Capture the cell that displays the provided text and extract its [X, Y] central coordinate. 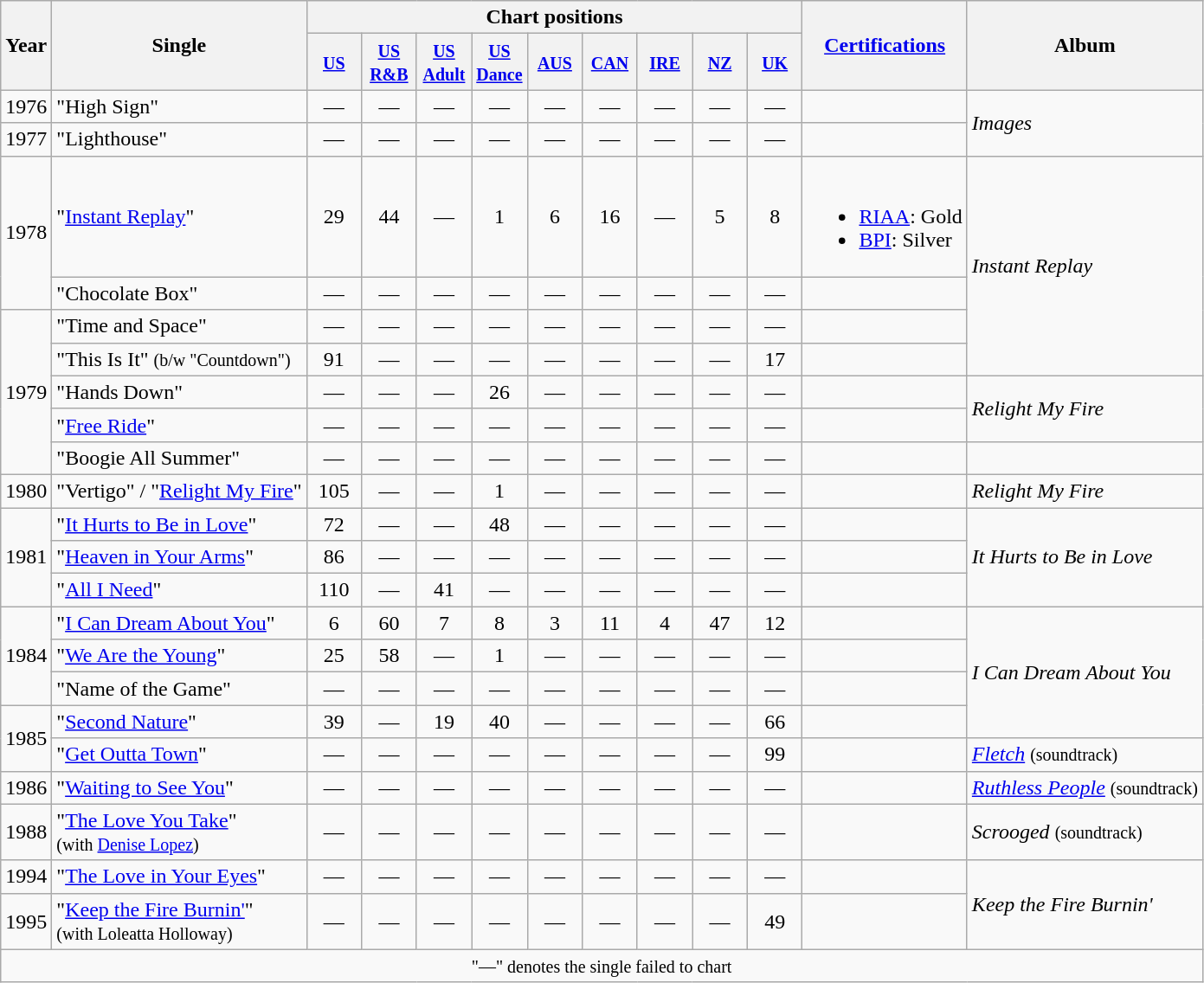
"This Is It" (b/w "Countdown") [179, 359]
72 [334, 524]
1994 [26, 877]
44 [390, 216]
41 [444, 590]
12 [775, 623]
"Free Ride" [179, 425]
"It Hurts to Be in Love" [179, 524]
"Boogie All Summer" [179, 458]
1986 [26, 787]
Images [1085, 123]
1979 [26, 392]
1976 [26, 106]
US Adult [444, 62]
1978 [26, 233]
1988 [26, 832]
25 [334, 656]
Keep the Fire Burnin' [1085, 905]
66 [775, 722]
"I Can Dream About You" [179, 623]
"Name of the Game" [179, 689]
1984 [26, 656]
Fletch (soundtrack) [1085, 755]
91 [334, 359]
"Waiting to See You" [179, 787]
49 [775, 921]
29 [334, 216]
"Vertigo" / "Relight My Fire" [179, 491]
Instant Replay [1085, 266]
39 [334, 722]
17 [775, 359]
"Time and Space" [179, 326]
105 [334, 491]
1995 [26, 921]
1985 [26, 738]
Ruthless People (soundtrack) [1085, 787]
"All I Need" [179, 590]
1977 [26, 139]
US Dance [499, 62]
Chart positions [554, 17]
Certifications [885, 45]
40 [499, 722]
"—" denotes the single failed to chart [602, 966]
RIAA: GoldBPI: Silver [885, 216]
Single [179, 45]
47 [720, 623]
86 [334, 557]
"Lighthouse" [179, 139]
US [334, 62]
58 [390, 656]
16 [610, 216]
11 [610, 623]
"Instant Replay" [179, 216]
NZ [720, 62]
1980 [26, 491]
UK [775, 62]
IRE [665, 62]
"Get Outta Town" [179, 755]
48 [499, 524]
7 [444, 623]
4 [665, 623]
"Keep the Fire Burnin'" (with Loleatta Holloway) [179, 921]
"Second Nature" [179, 722]
AUS [555, 62]
It Hurts to Be in Love [1085, 556]
60 [390, 623]
110 [334, 590]
"We Are the Young" [179, 656]
US R&B [390, 62]
"Chocolate Box" [179, 293]
I Can Dream About You [1085, 672]
"The Love in Your Eyes" [179, 877]
"Hands Down" [179, 392]
3 [555, 623]
99 [775, 755]
Year [26, 45]
1981 [26, 556]
Album [1085, 45]
"Heaven in Your Arms" [179, 557]
19 [444, 722]
"The Love You Take" (with Denise Lopez) [179, 832]
5 [720, 216]
CAN [610, 62]
Scrooged (soundtrack) [1085, 832]
26 [499, 392]
"High Sign" [179, 106]
